Locate the cell with the specified text and output its [x, y] center coordinate. 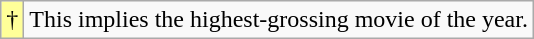
This implies the highest-grossing movie of the year. [279, 20]
† [12, 20]
